Return (x, y) of the center of cell containing provided text 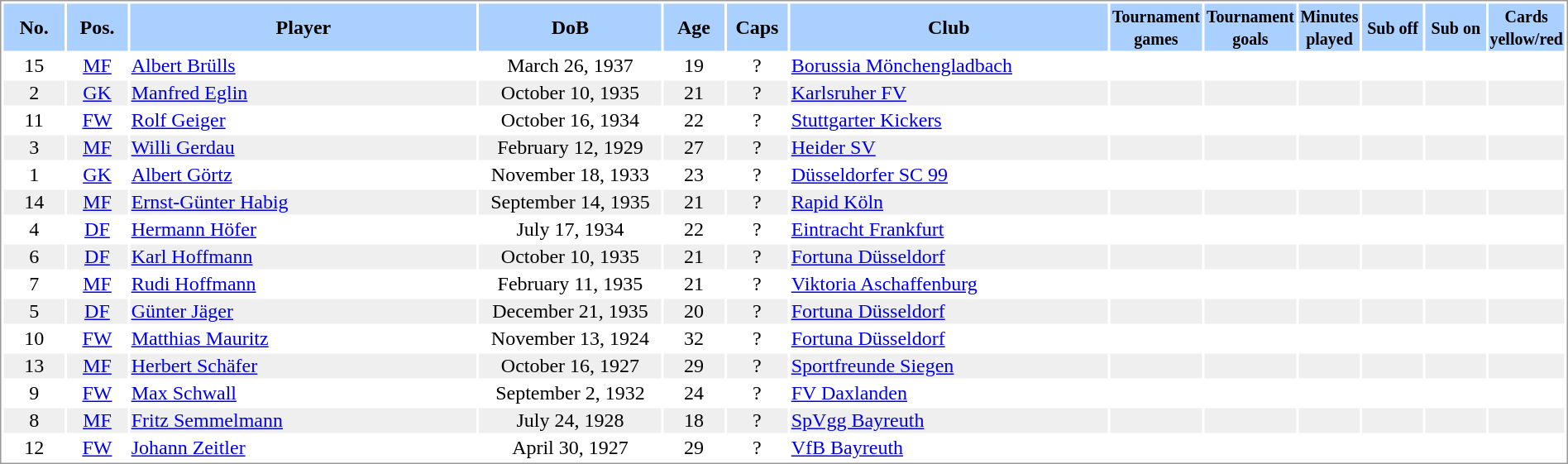
32 (693, 338)
Eintracht Frankfurt (949, 229)
Viktoria Aschaffenburg (949, 284)
February 12, 1929 (571, 148)
November 13, 1924 (571, 338)
Heider SV (949, 148)
Sub off (1393, 26)
Rapid Köln (949, 203)
3 (33, 148)
10 (33, 338)
19 (693, 65)
Günter Jäger (303, 312)
9 (33, 393)
July 24, 1928 (571, 421)
March 26, 1937 (571, 65)
SpVgg Bayreuth (949, 421)
27 (693, 148)
8 (33, 421)
2 (33, 93)
No. (33, 26)
Albert Brülls (303, 65)
Hermann Höfer (303, 229)
VfB Bayreuth (949, 447)
Age (693, 26)
DoB (571, 26)
Albert Görtz (303, 175)
April 30, 1927 (571, 447)
July 17, 1934 (571, 229)
September 2, 1932 (571, 393)
13 (33, 366)
Tournamentgoals (1250, 26)
23 (693, 175)
Caps (758, 26)
18 (693, 421)
24 (693, 393)
February 11, 1935 (571, 284)
Club (949, 26)
Fritz Semmelmann (303, 421)
November 18, 1933 (571, 175)
5 (33, 312)
October 16, 1927 (571, 366)
Minutesplayed (1329, 26)
Tournamentgames (1156, 26)
September 14, 1935 (571, 203)
Willi Gerdau (303, 148)
7 (33, 284)
Sub on (1456, 26)
December 21, 1935 (571, 312)
Matthias Mauritz (303, 338)
Herbert Schäfer (303, 366)
6 (33, 257)
14 (33, 203)
October 16, 1934 (571, 120)
15 (33, 65)
Düsseldorfer SC 99 (949, 175)
4 (33, 229)
1 (33, 175)
FV Daxlanden (949, 393)
Johann Zeitler (303, 447)
Ernst-Günter Habig (303, 203)
Karlsruher FV (949, 93)
Pos. (98, 26)
Rudi Hoffmann (303, 284)
Max Schwall (303, 393)
20 (693, 312)
Sportfreunde Siegen (949, 366)
12 (33, 447)
Stuttgarter Kickers (949, 120)
Manfred Eglin (303, 93)
11 (33, 120)
Player (303, 26)
Cardsyellow/red (1527, 26)
Karl Hoffmann (303, 257)
Borussia Mönchengladbach (949, 65)
Rolf Geiger (303, 120)
